Identify which cell holds the provided text, then report its [X, Y] central coordinate. 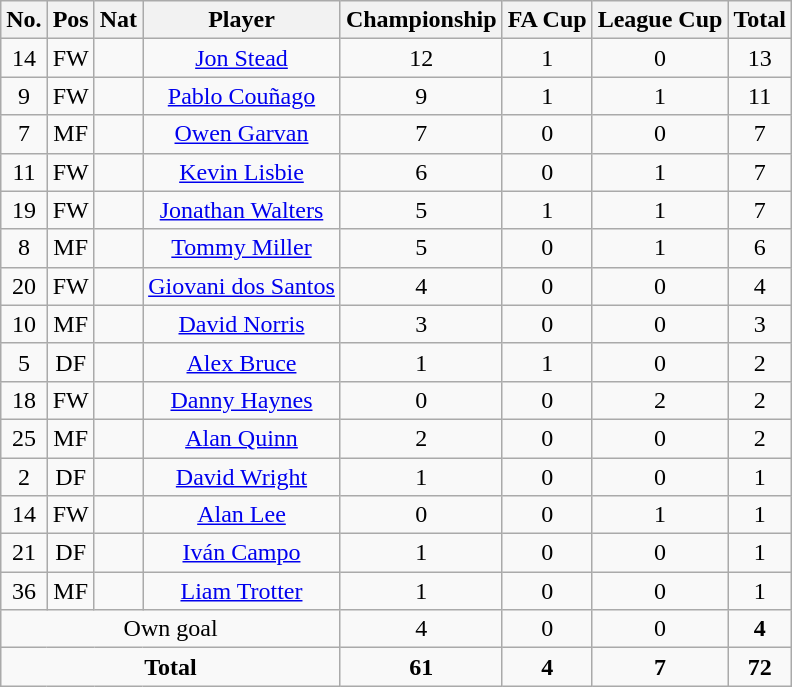
Nat [118, 20]
League Cup [660, 20]
8 [24, 248]
FA Cup [547, 20]
No. [24, 20]
Jon Stead [242, 58]
18 [24, 400]
61 [421, 667]
12 [421, 58]
19 [24, 210]
Championship [421, 20]
13 [760, 58]
10 [24, 324]
Danny Haynes [242, 400]
21 [24, 553]
Liam Trotter [242, 591]
25 [24, 438]
David Norris [242, 324]
36 [24, 591]
David Wright [242, 477]
Own goal [171, 629]
Giovani dos Santos [242, 286]
Alex Bruce [242, 362]
Iván Campo [242, 553]
Kevin Lisbie [242, 172]
72 [760, 667]
Jonathan Walters [242, 210]
Alan Lee [242, 515]
Player [242, 20]
Tommy Miller [242, 248]
Pos [70, 20]
Alan Quinn [242, 438]
20 [24, 286]
Owen Garvan [242, 134]
Pablo Couñago [242, 96]
